Scan for the cell matching the given text and deliver its (x, y) coordinate at center. 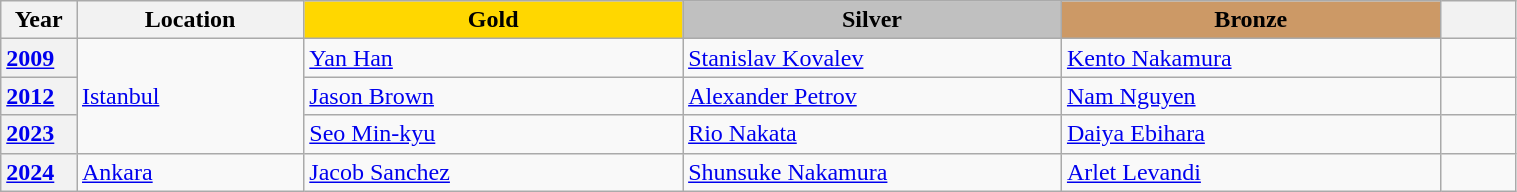
Stanislav Kovalev (872, 58)
Arlet Levandi (1250, 172)
Daiya Ebihara (1250, 134)
Rio Nakata (872, 134)
Shunsuke Nakamura (872, 172)
Ankara (190, 172)
Jason Brown (494, 96)
Istanbul (190, 96)
Bronze (1250, 20)
2023 (39, 134)
2009 (39, 58)
Alexander Petrov (872, 96)
Jacob Sanchez (494, 172)
Nam Nguyen (1250, 96)
Kento Nakamura (1250, 58)
Seo Min-kyu (494, 134)
Year (39, 20)
Yan Han (494, 58)
Gold (494, 20)
Silver (872, 20)
2012 (39, 96)
2024 (39, 172)
Location (190, 20)
